Provide the [x, y] coordinate of the cell's center where the given text is located.  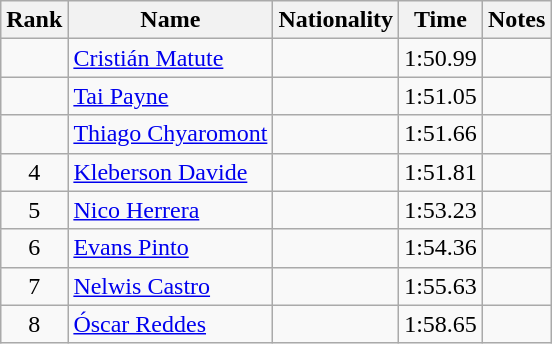
1:51.81 [441, 172]
Cristián Matute [170, 58]
Rank [34, 20]
Óscar Reddes [170, 324]
Name [170, 20]
1:58.65 [441, 324]
Nationality [336, 20]
1:54.36 [441, 248]
1:53.23 [441, 210]
Notes [516, 20]
Tai Payne [170, 96]
1:50.99 [441, 58]
Nelwis Castro [170, 286]
Evans Pinto [170, 248]
7 [34, 286]
Thiago Chyaromont [170, 134]
Nico Herrera [170, 210]
8 [34, 324]
6 [34, 248]
1:51.66 [441, 134]
Kleberson Davide [170, 172]
5 [34, 210]
1:55.63 [441, 286]
Time [441, 20]
4 [34, 172]
1:51.05 [441, 96]
